Provide the (x, y) coordinate of the cell's center where the given text is located.  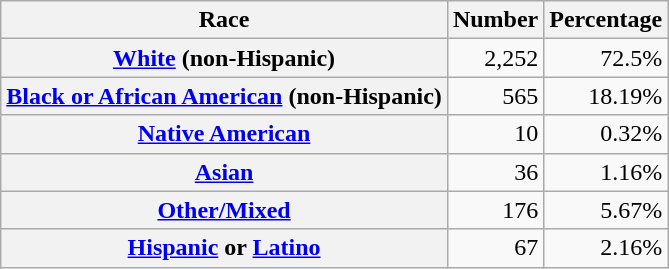
Asian (224, 172)
Other/Mixed (224, 210)
Native American (224, 134)
176 (495, 210)
Race (224, 20)
10 (495, 134)
1.16% (606, 172)
2.16% (606, 248)
Black or African American (non-Hispanic) (224, 96)
36 (495, 172)
565 (495, 96)
0.32% (606, 134)
Number (495, 20)
2,252 (495, 58)
72.5% (606, 58)
White (non-Hispanic) (224, 58)
5.67% (606, 210)
18.19% (606, 96)
Percentage (606, 20)
67 (495, 248)
Hispanic or Latino (224, 248)
